Find where the given text appears and provide that cell's center as (X, Y) coordinate. 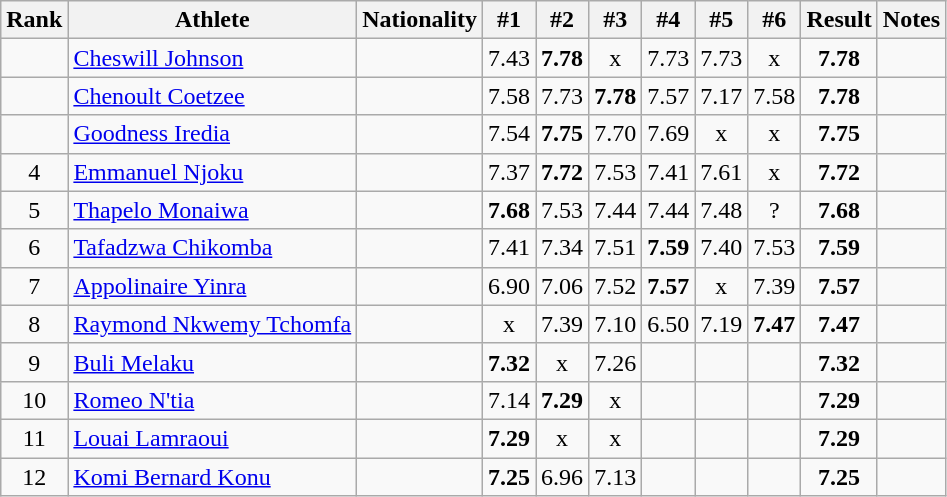
#1 (508, 20)
4 (34, 172)
5 (34, 210)
12 (34, 477)
Emmanuel Njoku (212, 172)
Notes (911, 20)
6.50 (668, 324)
Thapelo Monaiwa (212, 210)
Rank (34, 20)
7.17 (722, 96)
Raymond Nkwemy Tchomfa (212, 324)
Athlete (212, 20)
7.43 (508, 58)
#5 (722, 20)
7.34 (562, 248)
7.26 (616, 362)
8 (34, 324)
11 (34, 438)
7.61 (722, 172)
7.51 (616, 248)
Romeo N'tia (212, 400)
6.96 (562, 477)
#6 (774, 20)
9 (34, 362)
Buli Melaku (212, 362)
7.69 (668, 134)
7.14 (508, 400)
? (774, 210)
Tafadzwa Chikomba (212, 248)
Komi Bernard Konu (212, 477)
Appolinaire Yinra (212, 286)
6 (34, 248)
7.06 (562, 286)
7.70 (616, 134)
6.90 (508, 286)
Cheswill Johnson (212, 58)
7.40 (722, 248)
Louai Lamraoui (212, 438)
7.13 (616, 477)
7.19 (722, 324)
#3 (616, 20)
#2 (562, 20)
7.48 (722, 210)
7.52 (616, 286)
7 (34, 286)
7.37 (508, 172)
Goodness Iredia (212, 134)
#4 (668, 20)
Result (839, 20)
10 (34, 400)
7.54 (508, 134)
7.10 (616, 324)
Chenoult Coetzee (212, 96)
Nationality (420, 20)
